Return the [x, y] coordinate for the center point of the cell that contains the specified text.  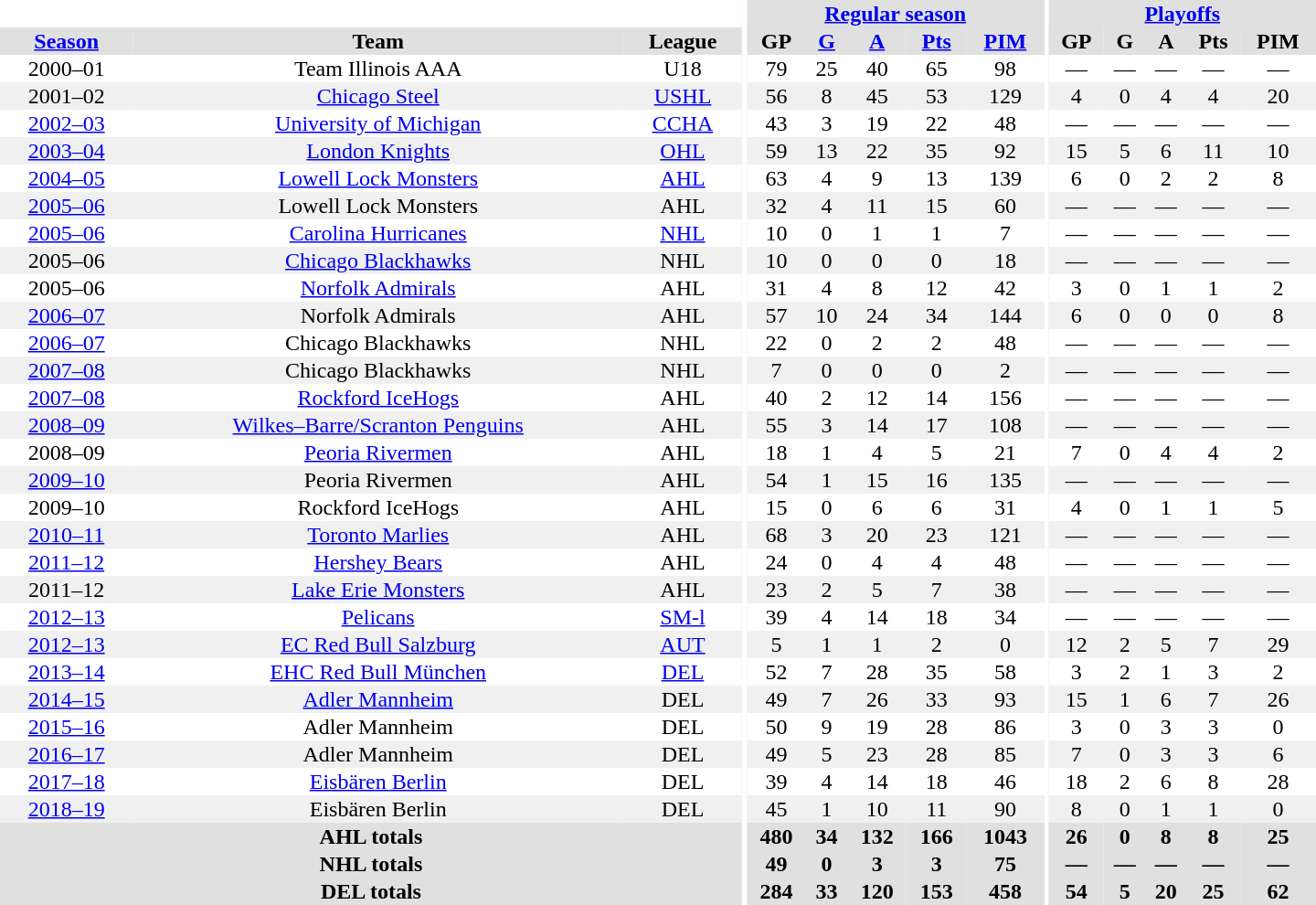
135 [1005, 480]
144 [1005, 315]
2014–15 [66, 699]
Lake Erie Monsters [378, 590]
60 [1005, 206]
139 [1005, 178]
2004–05 [66, 178]
Wilkes–Barre/Scranton Penguins [378, 425]
Pelicans [378, 617]
129 [1005, 96]
68 [777, 535]
2016–17 [66, 754]
57 [777, 315]
166 [936, 836]
65 [936, 69]
63 [777, 178]
55 [777, 425]
London Knights [378, 151]
University of Michigan [378, 123]
2015–16 [66, 727]
86 [1005, 727]
DEL totals [371, 891]
16 [936, 480]
U18 [683, 69]
2017–18 [66, 782]
52 [777, 672]
59 [777, 151]
62 [1278, 891]
92 [1005, 151]
32 [777, 206]
85 [1005, 754]
2003–04 [66, 151]
OHL [683, 151]
42 [1005, 288]
Playoffs [1183, 14]
AHL totals [371, 836]
2000–01 [66, 69]
2013–14 [66, 672]
153 [936, 891]
Team Illinois AAA [378, 69]
21 [1005, 452]
2010–11 [66, 535]
43 [777, 123]
SM-l [683, 617]
Regular season [896, 14]
USHL [683, 96]
EC Red Bull Salzburg [378, 644]
NHL totals [371, 864]
75 [1005, 864]
93 [1005, 699]
Carolina Hurricanes [378, 233]
2018–19 [66, 809]
79 [777, 69]
58 [1005, 672]
Season [66, 41]
50 [777, 727]
38 [1005, 590]
284 [777, 891]
Team [378, 41]
1043 [1005, 836]
121 [1005, 535]
98 [1005, 69]
56 [777, 96]
League [683, 41]
90 [1005, 809]
46 [1005, 782]
Toronto Marlies [378, 535]
132 [877, 836]
120 [877, 891]
2001–02 [66, 96]
480 [777, 836]
2002–03 [66, 123]
Chicago Steel [378, 96]
29 [1278, 644]
AUT [683, 644]
156 [1005, 398]
17 [936, 425]
458 [1005, 891]
108 [1005, 425]
EHC Red Bull München [378, 672]
53 [936, 96]
Hershey Bears [378, 562]
CCHA [683, 123]
